Identify which cell holds the provided text, then report its [X, Y] central coordinate. 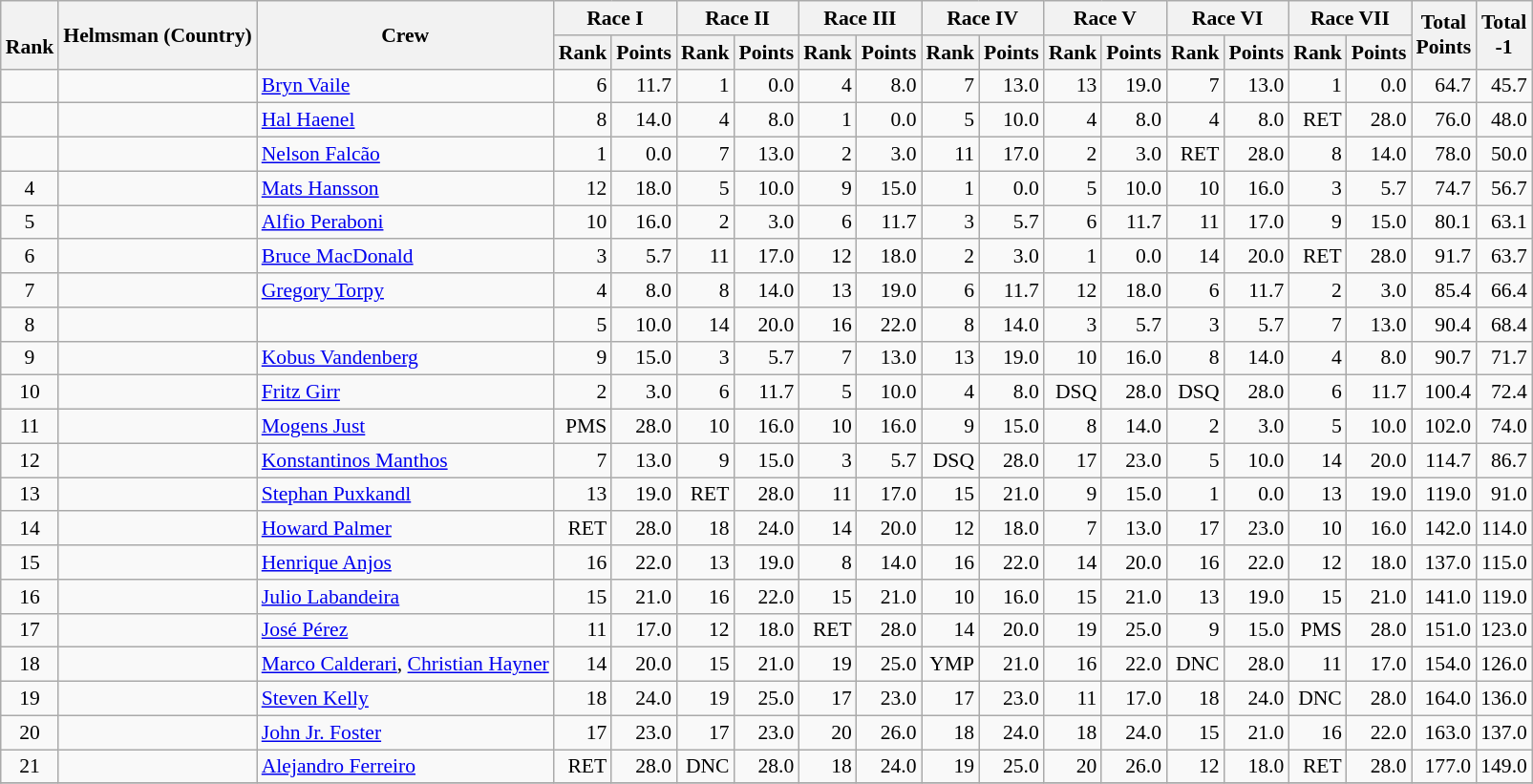
Mats Hansson [405, 188]
149.0 [1503, 767]
Bruce MacDonald [405, 257]
71.7 [1503, 358]
Mogens Just [405, 427]
YMP [949, 665]
141.0 [1444, 597]
50.0 [1503, 155]
151.0 [1444, 630]
63.7 [1503, 257]
José Pérez [405, 630]
Race V [1105, 18]
21 [31, 767]
Race VII [1350, 18]
Helmsman (Country) [157, 34]
Total Points [1444, 34]
163.0 [1444, 732]
56.7 [1503, 188]
126.0 [1503, 665]
154.0 [1444, 665]
136.0 [1503, 699]
177.0 [1444, 767]
Race VI [1227, 18]
Race IV [982, 18]
86.7 [1503, 460]
John Jr. Foster [405, 732]
66.4 [1503, 290]
Alfio Peraboni [405, 222]
Henrique Anjos [405, 562]
100.4 [1444, 392]
Kobus Vandenberg [405, 358]
Bryn Vaile [405, 86]
Marco Calderari, Christian Hayner [405, 665]
Total-1 [1503, 34]
123.0 [1503, 630]
74.7 [1444, 188]
63.1 [1503, 222]
142.0 [1444, 529]
Alejandro Ferreiro [405, 767]
Julio Labandeira [405, 597]
Race II [737, 18]
Fritz Girr [405, 392]
45.7 [1503, 86]
Race III [860, 18]
91.0 [1503, 495]
Howard Palmer [405, 529]
102.0 [1444, 427]
115.0 [1503, 562]
Konstantinos Manthos [405, 460]
80.1 [1444, 222]
78.0 [1444, 155]
90.4 [1444, 325]
74.0 [1503, 427]
114.7 [1444, 460]
164.0 [1444, 699]
76.0 [1444, 120]
Race I [615, 18]
64.7 [1444, 86]
Stephan Puxkandl [405, 495]
48.0 [1503, 120]
114.0 [1503, 529]
Crew [405, 34]
Gregory Torpy [405, 290]
68.4 [1503, 325]
85.4 [1444, 290]
91.7 [1444, 257]
Nelson Falcão [405, 155]
Steven Kelly [405, 699]
Hal Haenel [405, 120]
72.4 [1503, 392]
90.7 [1444, 358]
